Find where the given text appears and provide that cell's center as [x, y] coordinate. 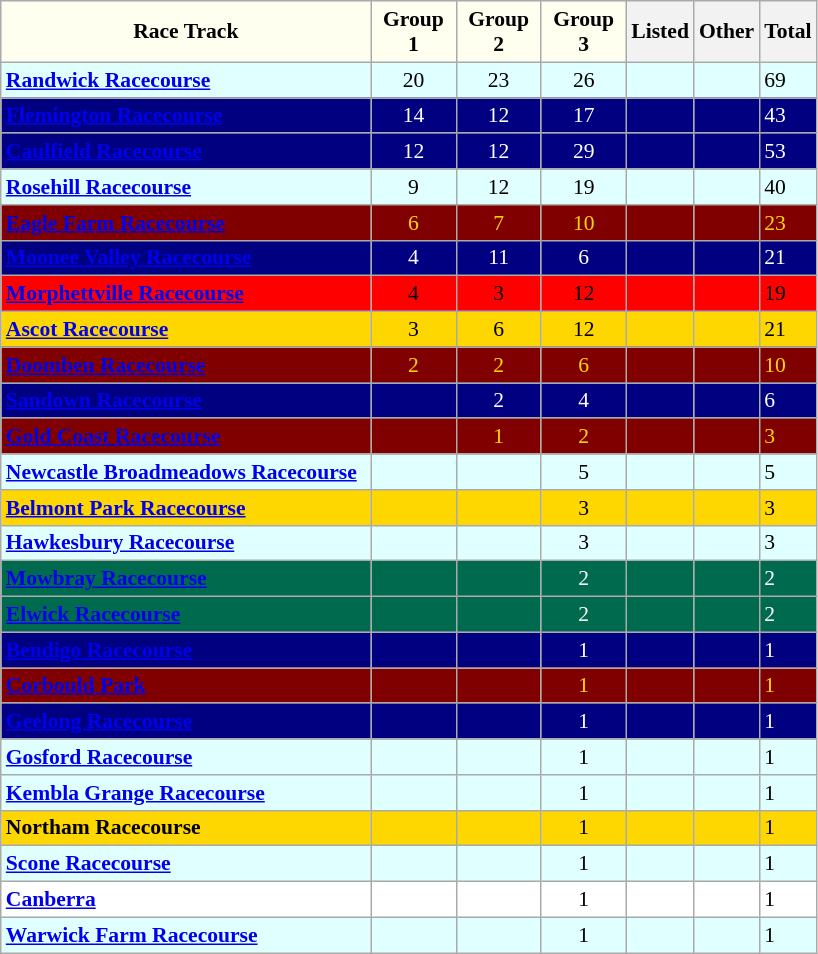
7 [498, 223]
69 [788, 80]
Belmont Park Racecourse [186, 508]
53 [788, 152]
Group 1 [414, 32]
Sandown Racecourse [186, 401]
Listed [660, 32]
Scone Racecourse [186, 864]
17 [584, 116]
43 [788, 116]
Randwick Racecourse [186, 80]
29 [584, 152]
Race Track [186, 32]
Gosford Racecourse [186, 757]
Elwick Racecourse [186, 615]
Ascot Racecourse [186, 330]
Moonee Valley Racecourse [186, 258]
Group 2 [498, 32]
Total [788, 32]
Rosehill Racecourse [186, 187]
26 [584, 80]
Kembla Grange Racecourse [186, 793]
20 [414, 80]
Group 3 [584, 32]
Doomben Racecourse [186, 365]
Mowbray Racecourse [186, 579]
Caulfield Racecourse [186, 152]
Eagle Farm Racecourse [186, 223]
Flemington Racecourse [186, 116]
Northam Racecourse [186, 828]
Morphettville Racecourse [186, 294]
Gold Coast Racecourse [186, 437]
Hawkesbury Racecourse [186, 543]
14 [414, 116]
Other [726, 32]
11 [498, 258]
40 [788, 187]
Warwick Farm Racecourse [186, 935]
Geelong Racecourse [186, 722]
Canberra [186, 900]
Bendigo Racecourse [186, 650]
Corbould Park [186, 686]
Newcastle Broadmeadows Racecourse [186, 472]
9 [414, 187]
